Return [x, y] of the center of cell containing provided text 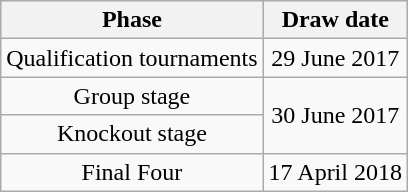
Qualification tournaments [132, 58]
Phase [132, 20]
29 June 2017 [335, 58]
30 June 2017 [335, 115]
17 April 2018 [335, 172]
Final Four [132, 172]
Group stage [132, 96]
Knockout stage [132, 134]
Draw date [335, 20]
